Find where the given text appears and provide that cell's center as (x, y) coordinate. 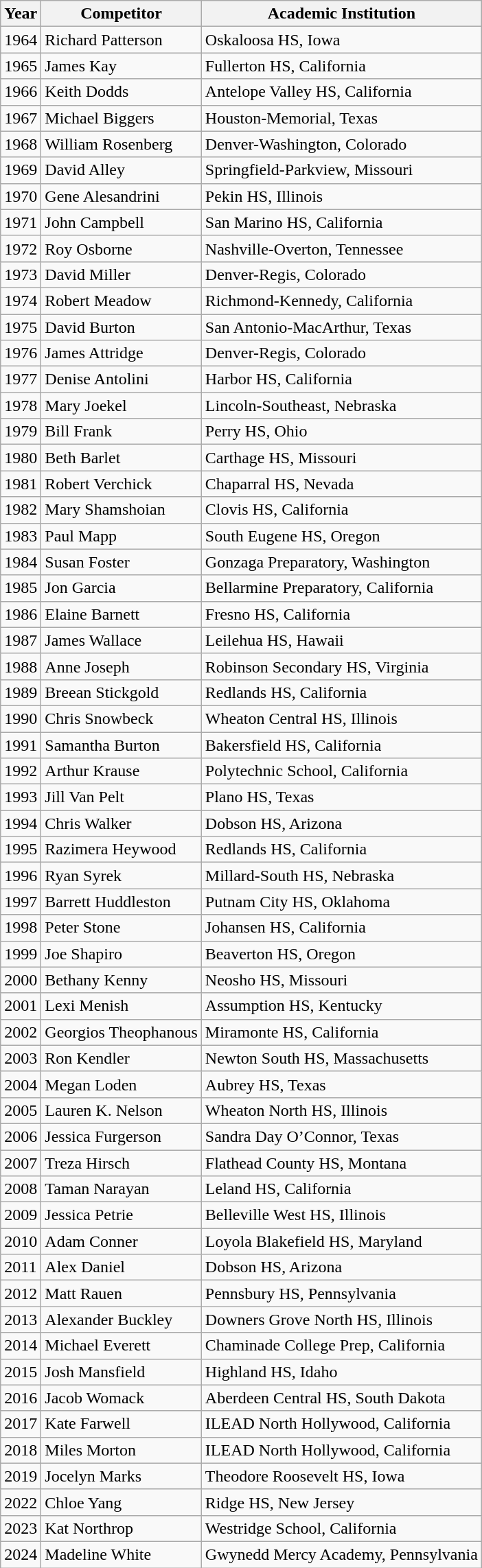
2002 (21, 1032)
Fullerton HS, California (341, 66)
Jocelyn Marks (121, 1476)
1998 (21, 928)
Chaparral HS, Nevada (341, 484)
Miles Morton (121, 1450)
Nashville-Overton, Tennessee (341, 248)
2006 (21, 1136)
Miramonte HS, California (341, 1032)
2022 (21, 1502)
Polytechnic School, California (341, 771)
Leilehua HS, Hawaii (341, 640)
Competitor (121, 14)
Michael Everett (121, 1346)
Pennsbury HS, Pennsylvania (341, 1294)
Aubrey HS, Texas (341, 1084)
Houston-Memorial, Texas (341, 118)
1988 (21, 666)
Richard Patterson (121, 40)
2018 (21, 1450)
Gene Alesandrini (121, 196)
James Kay (121, 66)
1995 (21, 850)
1981 (21, 484)
1965 (21, 66)
Carthage HS, Missouri (341, 458)
1989 (21, 692)
James Wallace (121, 640)
Kate Farwell (121, 1424)
1997 (21, 902)
1973 (21, 274)
Bethany Kenny (121, 980)
2024 (21, 1554)
1985 (21, 588)
Gonzaga Preparatory, Washington (341, 562)
1979 (21, 432)
Alex Daniel (121, 1267)
1974 (21, 301)
Harbor HS, California (341, 379)
1966 (21, 92)
Chaminade College Prep, California (341, 1346)
Leland HS, California (341, 1189)
1967 (21, 118)
Year (21, 14)
2009 (21, 1215)
1971 (21, 222)
Jill Van Pelt (121, 797)
Roy Osborne (121, 248)
Jessica Petrie (121, 1215)
1968 (21, 144)
David Alley (121, 170)
Pekin HS, Illinois (341, 196)
2023 (21, 1528)
Neosho HS, Missouri (341, 980)
Fresno HS, California (341, 614)
Denise Antolini (121, 379)
Chris Snowbeck (121, 718)
2005 (21, 1110)
2008 (21, 1189)
Assumption HS, Kentucky (341, 1006)
Treza Hirsch (121, 1163)
San Antonio-MacArthur, Texas (341, 327)
Richmond-Kennedy, California (341, 301)
Chris Walker (121, 823)
Westridge School, California (341, 1528)
Susan Foster (121, 562)
2000 (21, 980)
1978 (21, 406)
Newton South HS, Massachusetts (341, 1058)
Highland HS, Idaho (341, 1372)
Putnam City HS, Oklahoma (341, 902)
2017 (21, 1424)
Mary Joekel (121, 406)
Theodore Roosevelt HS, Iowa (341, 1476)
1982 (21, 510)
1977 (21, 379)
Gwynedd Mercy Academy, Pennsylvania (341, 1554)
Lincoln-Southeast, Nebraska (341, 406)
William Rosenberg (121, 144)
Peter Stone (121, 928)
Aberdeen Central HS, South Dakota (341, 1398)
Barrett Huddleston (121, 902)
1983 (21, 536)
Beaverton HS, Oregon (341, 954)
Downers Grove North HS, Illinois (341, 1320)
Michael Biggers (121, 118)
Academic Institution (341, 14)
1994 (21, 823)
2013 (21, 1320)
2019 (21, 1476)
Beth Barlet (121, 458)
1992 (21, 771)
1986 (21, 614)
Springfield-Parkview, Missouri (341, 170)
Breean Stickgold (121, 692)
2003 (21, 1058)
Clovis HS, California (341, 510)
Alexander Buckley (121, 1320)
Robert Verchick (121, 484)
Megan Loden (121, 1084)
2015 (21, 1372)
Razimera Heywood (121, 850)
2010 (21, 1241)
2014 (21, 1346)
Anne Joseph (121, 666)
1993 (21, 797)
San Marino HS, California (341, 222)
Antelope Valley HS, California (341, 92)
Elaine Barnett (121, 614)
Denver-Washington, Colorado (341, 144)
Flathead County HS, Montana (341, 1163)
1999 (21, 954)
Kat Northrop (121, 1528)
Paul Mapp (121, 536)
David Miller (121, 274)
Madeline White (121, 1554)
Bill Frank (121, 432)
1972 (21, 248)
Jacob Womack (121, 1398)
Bellarmine Preparatory, California (341, 588)
2004 (21, 1084)
Ron Kendler (121, 1058)
David Burton (121, 327)
1991 (21, 745)
Ryan Syrek (121, 876)
Loyola Blakefield HS, Maryland (341, 1241)
Keith Dodds (121, 92)
Chloe Yang (121, 1502)
Lauren K. Nelson (121, 1110)
2011 (21, 1267)
1970 (21, 196)
Georgios Theophanous (121, 1032)
Perry HS, Ohio (341, 432)
2001 (21, 1006)
Wheaton North HS, Illinois (341, 1110)
South Eugene HS, Oregon (341, 536)
Sandra Day O’Connor, Texas (341, 1136)
Matt Rauen (121, 1294)
2012 (21, 1294)
Johansen HS, California (341, 928)
1984 (21, 562)
Robinson Secondary HS, Virginia (341, 666)
2007 (21, 1163)
Jessica Furgerson (121, 1136)
Joe Shapiro (121, 954)
1980 (21, 458)
Adam Conner (121, 1241)
Millard-South HS, Nebraska (341, 876)
1964 (21, 40)
1975 (21, 327)
Lexi Menish (121, 1006)
Wheaton Central HS, Illinois (341, 718)
Oskaloosa HS, Iowa (341, 40)
John Campbell (121, 222)
James Attridge (121, 353)
1976 (21, 353)
Taman Narayan (121, 1189)
Samantha Burton (121, 745)
Arthur Krause (121, 771)
1990 (21, 718)
Mary Shamshoian (121, 510)
1969 (21, 170)
Ridge HS, New Jersey (341, 1502)
Bakersfield HS, California (341, 745)
Jon Garcia (121, 588)
2016 (21, 1398)
Josh Mansfield (121, 1372)
Robert Meadow (121, 301)
1987 (21, 640)
Belleville West HS, Illinois (341, 1215)
Plano HS, Texas (341, 797)
1996 (21, 876)
